For the text-containing cell, return its midpoint in (X, Y) coordinate format. 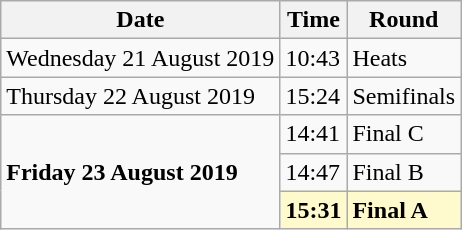
Date (140, 20)
Wednesday 21 August 2019 (140, 58)
Final A (404, 210)
14:47 (314, 172)
Final B (404, 172)
Round (404, 20)
Friday 23 August 2019 (140, 172)
Final C (404, 134)
Time (314, 20)
15:24 (314, 96)
14:41 (314, 134)
Thursday 22 August 2019 (140, 96)
Heats (404, 58)
Semifinals (404, 96)
10:43 (314, 58)
15:31 (314, 210)
